Find where the given text appears and provide that cell's center as (X, Y) coordinate. 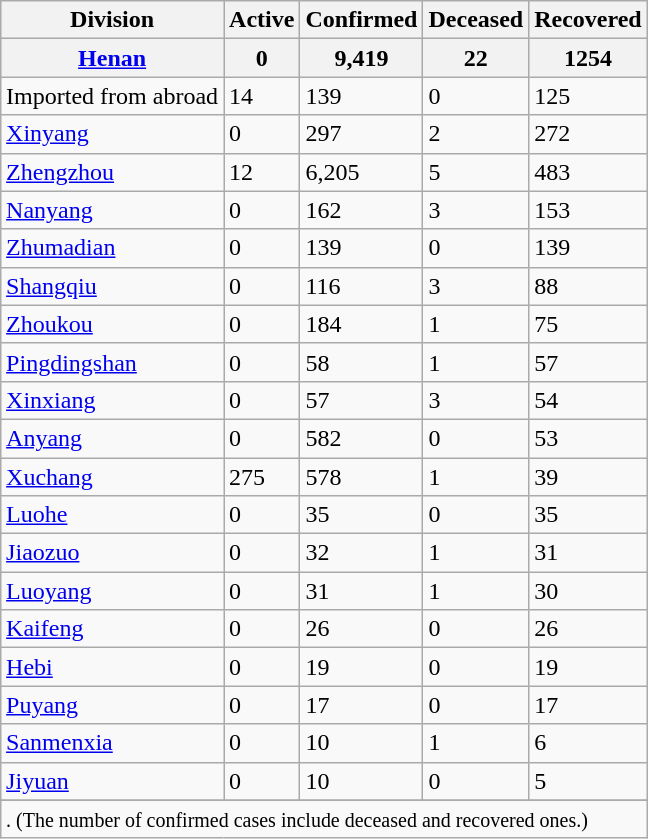
Imported from abroad (112, 96)
54 (588, 400)
Luoyang (112, 591)
22 (476, 58)
Jiyuan (112, 781)
162 (362, 210)
Xinyang (112, 134)
Division (112, 20)
Zhoukou (112, 324)
Zhengzhou (112, 172)
30 (588, 591)
6 (588, 743)
12 (262, 172)
116 (362, 286)
Active (262, 20)
9,419 (362, 58)
Shangqiu (112, 286)
. (The number of confirmed cases include deceased and recovered ones.) (324, 819)
Anyang (112, 438)
272 (588, 134)
14 (262, 96)
184 (362, 324)
75 (588, 324)
58 (362, 362)
Sanmenxia (112, 743)
Luohe (112, 515)
297 (362, 134)
6,205 (362, 172)
32 (362, 553)
88 (588, 286)
Kaifeng (112, 629)
Zhumadian (112, 248)
275 (262, 477)
1254 (588, 58)
Xuchang (112, 477)
39 (588, 477)
Pingdingshan (112, 362)
Recovered (588, 20)
Jiaozuo (112, 553)
Henan (112, 58)
483 (588, 172)
Hebi (112, 667)
125 (588, 96)
Deceased (476, 20)
578 (362, 477)
582 (362, 438)
Nanyang (112, 210)
Confirmed (362, 20)
53 (588, 438)
Xinxiang (112, 400)
153 (588, 210)
Puyang (112, 705)
2 (476, 134)
